Scan for the cell matching the given text and deliver its (X, Y) coordinate at center. 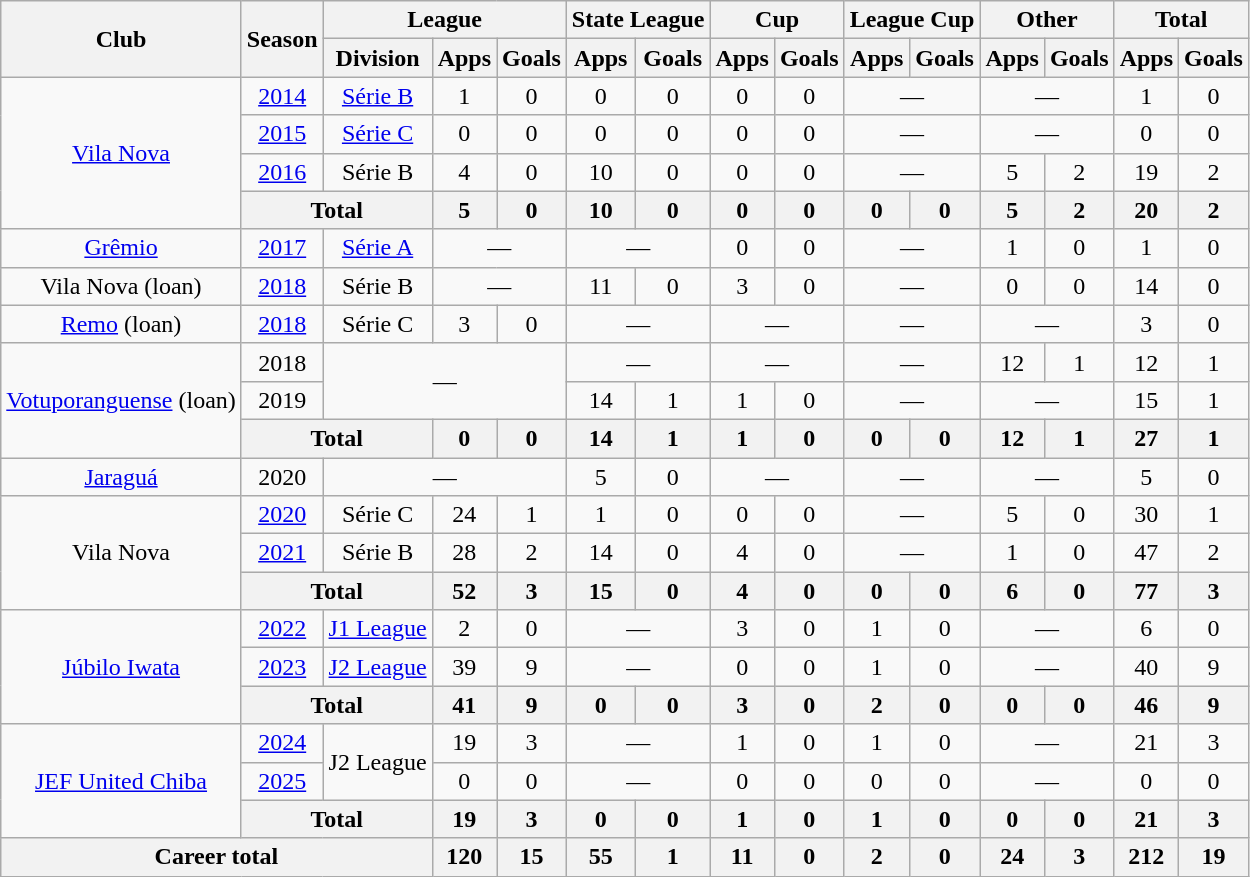
2022 (282, 629)
Vila Nova (loan) (122, 286)
Grêmio (122, 248)
Other (1047, 20)
2023 (282, 667)
JEF United Chiba (122, 781)
212 (1146, 857)
46 (1146, 705)
40 (1146, 667)
52 (464, 591)
39 (464, 667)
55 (600, 857)
Division (378, 58)
2025 (282, 781)
77 (1146, 591)
47 (1146, 553)
State League (638, 20)
2019 (282, 400)
Season (282, 39)
2021 (282, 553)
2014 (282, 96)
Club (122, 39)
Career total (216, 857)
Votuporanguense (loan) (122, 400)
30 (1146, 515)
Cup (777, 20)
28 (464, 553)
27 (1146, 438)
League (444, 20)
Série A (378, 248)
2024 (282, 743)
2016 (282, 172)
Jaraguá (122, 477)
League Cup (912, 20)
20 (1146, 210)
120 (464, 857)
2017 (282, 248)
Júbilo Iwata (122, 667)
J1 League (378, 629)
2015 (282, 134)
41 (464, 705)
Remo (loan) (122, 324)
